Extract the (X, Y) coordinate from the center of the cell holding the provided text.  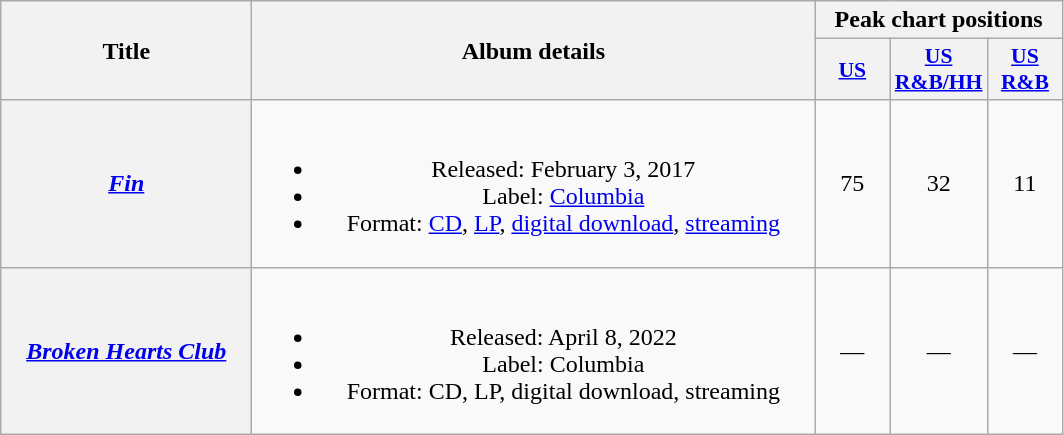
Fin (126, 184)
Peak chart positions (939, 20)
US R&B/HH (939, 70)
11 (1024, 184)
Title (126, 50)
75 (852, 184)
Released: April 8, 2022Label: ColumbiaFormat: CD, LP, digital download, streaming (534, 350)
32 (939, 184)
US R&B (1024, 70)
Released: February 3, 2017Label: ColumbiaFormat: CD, LP, digital download, streaming (534, 184)
US (852, 70)
Broken Hearts Club (126, 350)
Album details (534, 50)
